Search for the cell housing the specified text and yield its [X, Y] center coordinate. 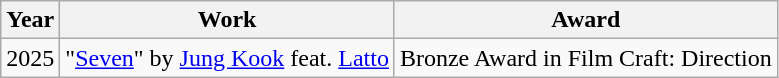
"Seven" by Jung Kook feat. Latto [228, 58]
Work [228, 20]
Year [30, 20]
2025 [30, 58]
Award [586, 20]
Bronze Award in Film Craft: Direction [586, 58]
